Provide the (x, y) coordinate of the cell's center where the given text is located.  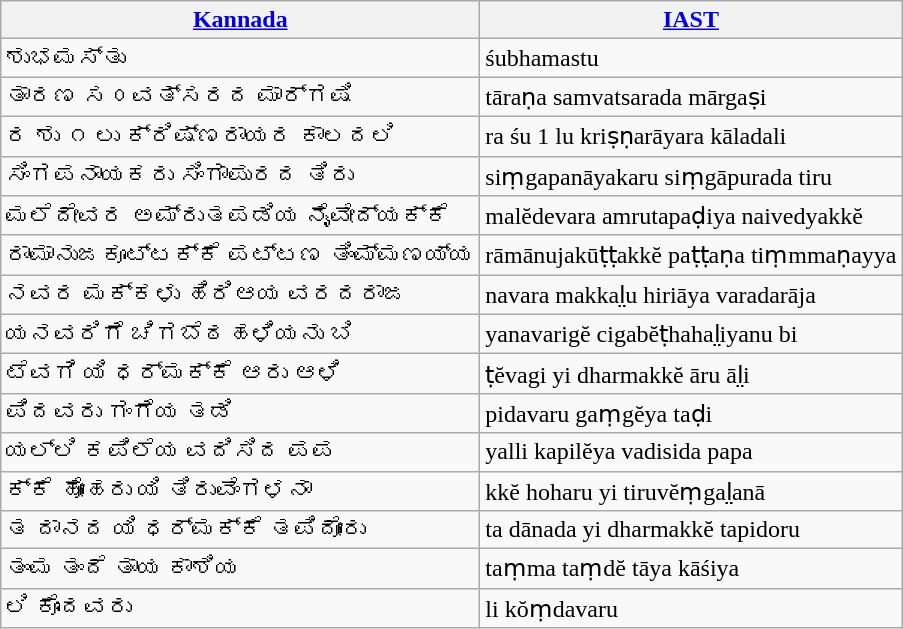
ಲಿ ಕೊಂದವರು (240, 608)
ಪಿದವರು ಗಂಗೆಯ ತಡಿ (240, 413)
ತಾರಣ ಸ೦ವತ್ಸರದ ಮಾರ್ಗಷಿ (240, 97)
taṃma taṃdĕ tāya kāśiya (691, 569)
siṃgapanāyakaru siṃgāpurada tiru (691, 176)
kkĕ hoharu yi tiruvĕṃgal̤anā (691, 491)
rāmānujakūṭṭakkĕ paṭṭaṇa tiṃmmaṇayya (691, 255)
yalli kapilĕya vadisida papa (691, 452)
ಯನವರಿಗೆ ಚಿಗಬೆಠಹಳಿಯನು ಬಿ (240, 334)
ಮಲೆದೇವರ ಅಮ್ರುತಪಡಿಯ ನೈವೇದ್ಯಕ್ಕೆ (240, 216)
pidavaru gaṃgĕya taḍi (691, 413)
ಕ್ಕೆ ಹೋಹರು ಯಿ ತಿರುವೆಂಗಳನಾ (240, 491)
ರ ಶು ೧ ಲು ಕ್ರಿಷ್ಣರಾಯರ ಕಾಲದಲಿ (240, 136)
navara makkal̤u hiriāya varadarāja (691, 295)
ಸಿಂಗಪನಾಯಕರು ಸಿಂಗಾಪುರದ ತಿರು (240, 176)
yanavarigĕ cigabĕṭhahal̤iyanu bi (691, 334)
ಯಲ್ಲಿ ಕಪಿಲೆಯ ವದಿಸಿದ ಪಪ (240, 452)
IAST (691, 20)
ನವರ ಮಕ್ಕಳು ಹಿರಿಆಯ ವರದರಾಜ (240, 295)
ra śu 1 lu kriṣṇarāyara kāladali (691, 136)
ತಂಮ ತಂದೆ ತಾಯ ಕಾಶಿಯ (240, 569)
ಶುಭಮಸ್ತು (240, 58)
Kannada (240, 20)
ಟೆವಗಿ ಯಿ ಧರ್ಮಕ್ಕೆ ಆರು ಆಳಿ (240, 374)
ರಾಮಾನುಜಕೂಟ್ಟಕ್ಕೆ ಪಟ್ಟಣ ತಿಂಮ್ಮಣಯ್ಯ (240, 255)
ತ ದಾನದ ಯಿ ಧರ್ಮಕ್ಕೆ ತಪಿದೋರು (240, 530)
li kŏṃdavaru (691, 608)
ṭĕvagi yi dharmakkĕ āru āl̤i (691, 374)
śubhamastu (691, 58)
tāraṇa samvatsarada mārgaṣi (691, 97)
ta dānada yi dharmakkĕ tapidoru (691, 530)
malĕdevara amrutapaḍiya naivedyakkĕ (691, 216)
